For the text-containing cell, return its midpoint in [X, Y] coordinate format. 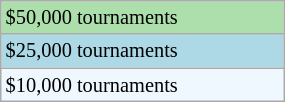
$10,000 tournaments [142, 85]
$50,000 tournaments [142, 17]
$25,000 tournaments [142, 51]
